For the text-containing cell, return its midpoint in [X, Y] coordinate format. 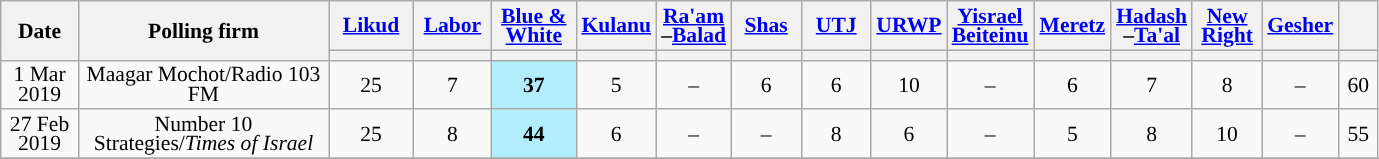
44 [534, 134]
1 Mar 2019 [40, 84]
Blue &White [534, 26]
Kulanu [616, 26]
Hadash–Ta'al [1152, 26]
YisraelBeiteinu [990, 26]
55 [1358, 134]
60 [1358, 84]
Likud [370, 26]
Date [40, 30]
NewRight [1227, 26]
Gesher [1300, 26]
URWP [908, 26]
Meretz [1073, 26]
27 Feb 2019 [40, 134]
UTJ [836, 26]
Maagar Mochot/Radio 103 FM [203, 84]
Shas [766, 26]
Number 10 Strategies/Times of Israel [203, 134]
Polling firm [203, 30]
37 [534, 84]
Labor [453, 26]
Ra'am–Balad [694, 26]
